Return (x, y) of the center of cell containing provided text 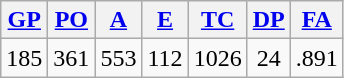
.891 (316, 58)
E (165, 20)
TC (218, 20)
361 (72, 58)
DP (268, 20)
GP (24, 20)
A (118, 20)
FA (316, 20)
1026 (218, 58)
24 (268, 58)
185 (24, 58)
PO (72, 20)
112 (165, 58)
553 (118, 58)
